Scan for the cell matching the given text and deliver its [x, y] coordinate at center. 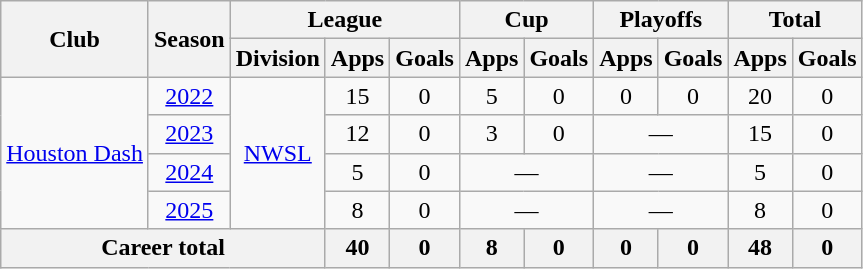
2025 [189, 210]
12 [357, 134]
NWSL [278, 153]
2022 [189, 96]
Club [75, 39]
48 [760, 248]
Total [795, 20]
Houston Dash [75, 153]
Division [278, 58]
20 [760, 96]
3 [491, 134]
2023 [189, 134]
Career total [164, 248]
Season [189, 39]
League [344, 20]
Playoffs [661, 20]
2024 [189, 172]
40 [357, 248]
Cup [526, 20]
